Locate the cell with the specified text and output its (x, y) center coordinate. 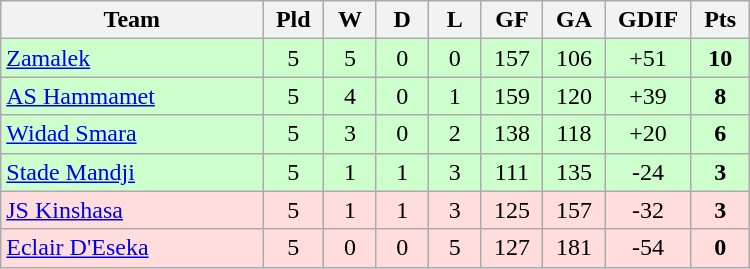
Eclair D'Eseka (132, 248)
Pld (294, 20)
+39 (648, 96)
Widad Smara (132, 134)
4 (350, 96)
6 (720, 134)
-24 (648, 172)
111 (512, 172)
-54 (648, 248)
125 (512, 210)
8 (720, 96)
120 (574, 96)
AS Hammamet (132, 96)
GF (512, 20)
GA (574, 20)
118 (574, 134)
D (402, 20)
135 (574, 172)
+20 (648, 134)
L (454, 20)
-32 (648, 210)
GDIF (648, 20)
127 (512, 248)
138 (512, 134)
159 (512, 96)
Stade Mandji (132, 172)
106 (574, 58)
Zamalek (132, 58)
Pts (720, 20)
10 (720, 58)
JS Kinshasa (132, 210)
181 (574, 248)
+51 (648, 58)
2 (454, 134)
Team (132, 20)
W (350, 20)
